For the text-containing cell, return its midpoint in [x, y] coordinate format. 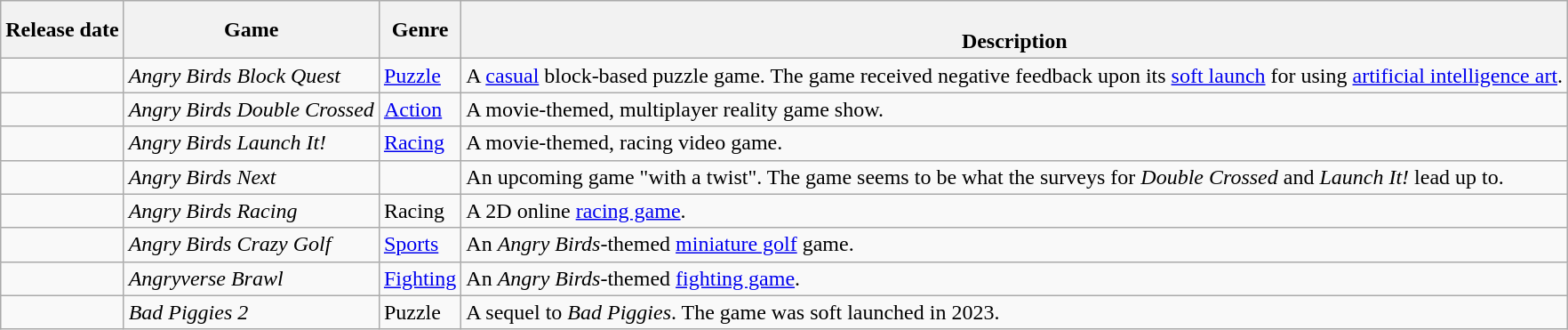
Angry Birds Racing [251, 211]
A casual block-based puzzle game. The game received negative feedback upon its soft launch for using artificial intelligence art. [1015, 76]
A movie-themed, racing video game. [1015, 143]
Game [251, 30]
Fighting [420, 278]
Angryverse Brawl [251, 278]
An Angry Birds-themed miniature golf game. [1015, 245]
An upcoming game "with a twist". The game seems to be what the surveys for Double Crossed and Launch It! lead up to. [1015, 177]
A sequel to Bad Piggies. The game was soft launched in 2023. [1015, 312]
Angry Birds Launch It! [251, 143]
A 2D online racing game. [1015, 211]
Bad Piggies 2 [251, 312]
Genre [420, 30]
Angry Birds Next [251, 177]
Description [1015, 30]
Angry Birds Crazy Golf [251, 245]
Angry Birds Double Crossed [251, 109]
An Angry Birds-themed fighting game. [1015, 278]
Angry Birds Block Quest [251, 76]
Sports [420, 245]
Action [420, 109]
A movie-themed, multiplayer reality game show. [1015, 109]
Release date [62, 30]
